Extract the (x, y) coordinate from the center of the cell holding the provided text.  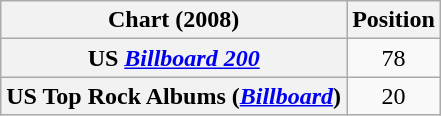
78 (394, 58)
Position (394, 20)
US Billboard 200 (174, 58)
US Top Rock Albums (Billboard) (174, 96)
Chart (2008) (174, 20)
20 (394, 96)
